Search for the cell housing the specified text and yield its [x, y] center coordinate. 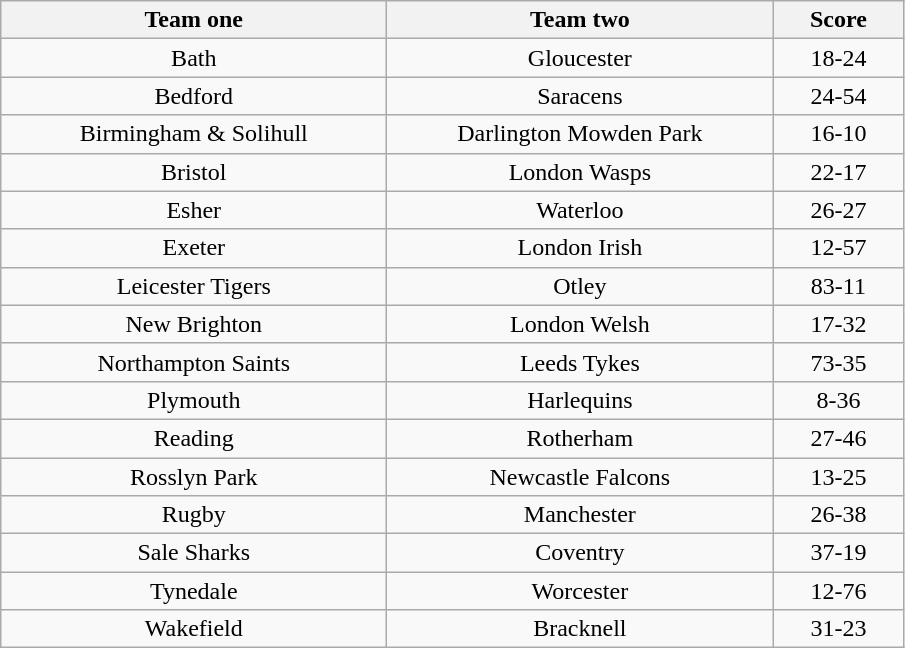
Sale Sharks [194, 553]
Rotherham [580, 438]
Waterloo [580, 210]
17-32 [838, 324]
Reading [194, 438]
8-36 [838, 400]
18-24 [838, 58]
London Irish [580, 248]
26-38 [838, 515]
London Welsh [580, 324]
Rugby [194, 515]
16-10 [838, 134]
Bristol [194, 172]
Northampton Saints [194, 362]
Team one [194, 20]
Bath [194, 58]
Darlington Mowden Park [580, 134]
Wakefield [194, 629]
27-46 [838, 438]
Team two [580, 20]
Exeter [194, 248]
Leicester Tigers [194, 286]
Newcastle Falcons [580, 477]
12-57 [838, 248]
26-27 [838, 210]
Esher [194, 210]
London Wasps [580, 172]
24-54 [838, 96]
Otley [580, 286]
37-19 [838, 553]
Worcester [580, 591]
Manchester [580, 515]
Score [838, 20]
31-23 [838, 629]
13-25 [838, 477]
12-76 [838, 591]
22-17 [838, 172]
New Brighton [194, 324]
Birmingham & Solihull [194, 134]
Gloucester [580, 58]
Bracknell [580, 629]
Rosslyn Park [194, 477]
Harlequins [580, 400]
Tynedale [194, 591]
Leeds Tykes [580, 362]
Saracens [580, 96]
Bedford [194, 96]
Coventry [580, 553]
83-11 [838, 286]
73-35 [838, 362]
Plymouth [194, 400]
